Find where the given text appears and provide that cell's center as [x, y] coordinate. 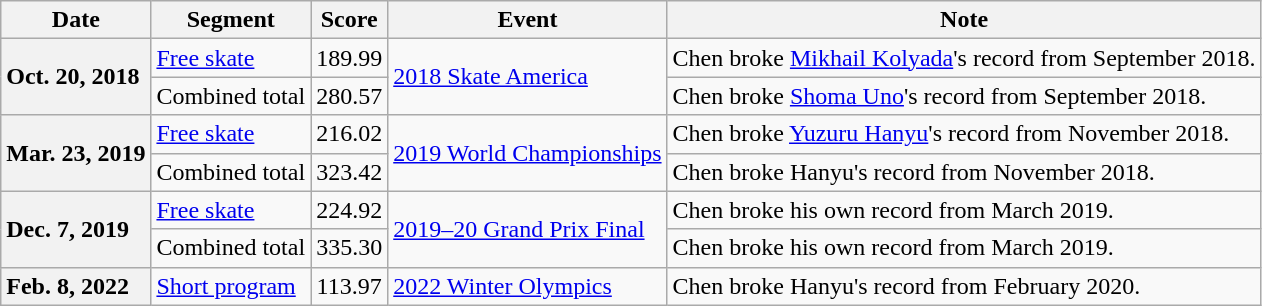
2019 World Championships [528, 153]
189.99 [350, 58]
323.42 [350, 172]
113.97 [350, 286]
Chen broke Hanyu's record from November 2018. [964, 172]
216.02 [350, 134]
2019–20 Grand Prix Final [528, 229]
Score [350, 20]
Note [964, 20]
Oct. 20, 2018 [76, 77]
Event [528, 20]
Date [76, 20]
280.57 [350, 96]
2018 Skate America [528, 77]
Short program [231, 286]
Chen broke Shoma Uno's record from September 2018. [964, 96]
Segment [231, 20]
Chen broke Yuzuru Hanyu's record from November 2018. [964, 134]
Feb. 8, 2022 [76, 286]
Dec. 7, 2019 [76, 229]
224.92 [350, 210]
335.30 [350, 248]
2022 Winter Olympics [528, 286]
Mar. 23, 2019 [76, 153]
Chen broke Mikhail Kolyada's record from September 2018. [964, 58]
Chen broke Hanyu's record from February 2020. [964, 286]
